For the text-containing cell, return its midpoint in (x, y) coordinate format. 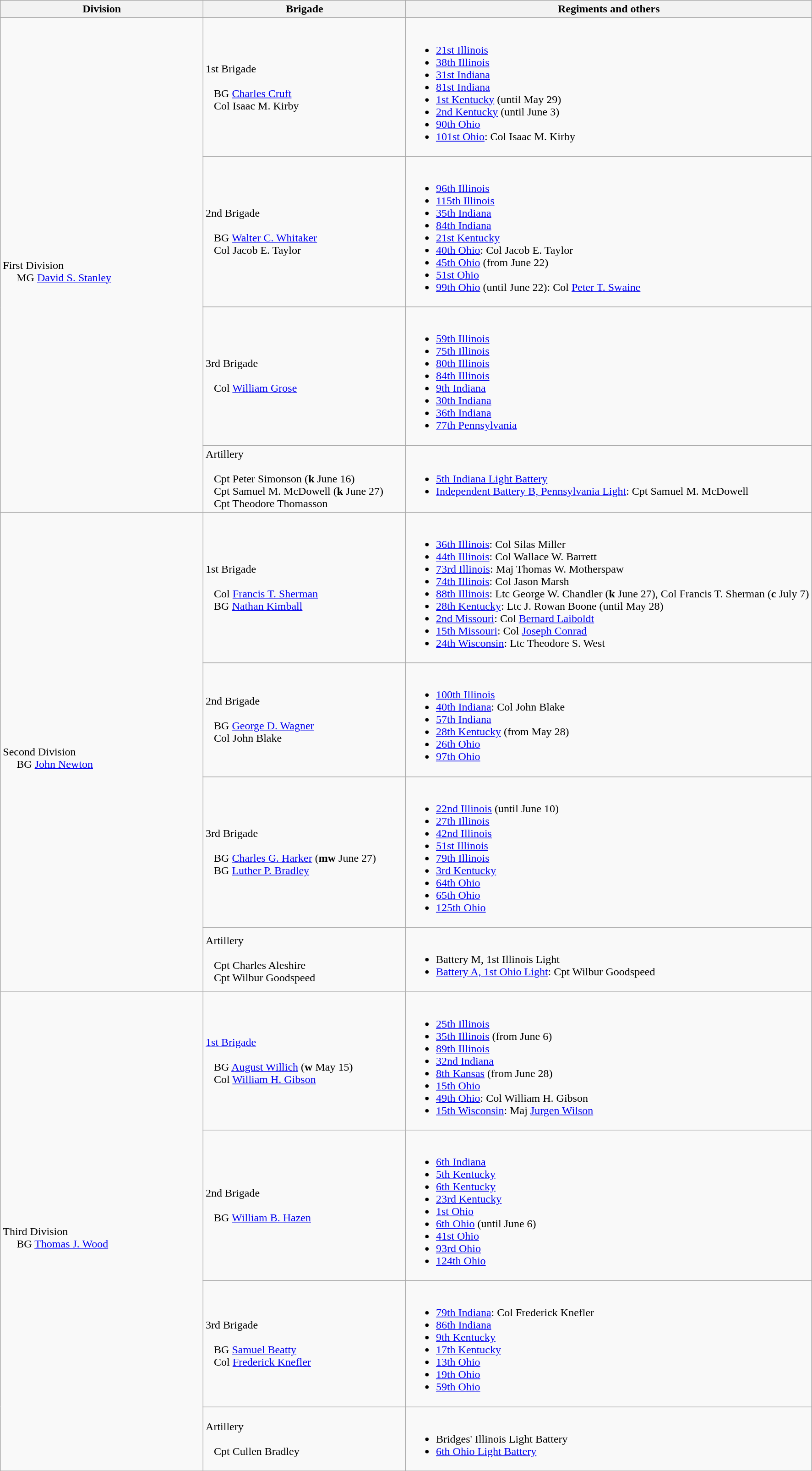
1st Brigade Col Francis T. Sherman BG Nathan Kimball (305, 587)
59th Illinois75th Illinois80th Illinois84th Illinois9th Indiana30th Indiana36th Indiana77th Pennsylvania (609, 376)
3rd Brigade BG Charles G. Harker (mw June 27) BG Luther P. Bradley (305, 852)
5th Indiana Light BatteryIndependent Battery B, Pennsylvania Light: Cpt Samuel M. McDowell (609, 479)
2nd Brigade BG George D. Wagner Col John Blake (305, 720)
2nd Brigade BG William B. Hazen (305, 1205)
100th Illinois40th Indiana: Col John Blake57th Indiana28th Kentucky (from May 28)26th Ohio97th Ohio (609, 720)
79th Indiana: Col Frederick Knefler86th Indiana9th Kentucky17th Kentucky13th Ohio19th Ohio59th Ohio (609, 1343)
Third Division BG Thomas J. Wood (102, 1231)
1st Brigade BG August Willich (w May 15) Col William H. Gibson (305, 1061)
21st Illinois38th Illinois31st Indiana81st Indiana1st Kentucky (until May 29)2nd Kentucky (until June 3)90th Ohio101st Ohio: Col Isaac M. Kirby (609, 87)
Brigade (305, 9)
6th Indiana5th Kentucky6th Kentucky23rd Kentucky1st Ohio6th Ohio (until June 6)41st Ohio93rd Ohio124th Ohio (609, 1205)
Battery M, 1st Illinois LightBattery A, 1st Ohio Light: Cpt Wilbur Goodspeed (609, 959)
First Division MG David S. Stanley (102, 265)
Regiments and others (609, 9)
Bridges' Illinois Light Battery6th Ohio Light Battery (609, 1438)
2nd Brigade BG Walter C. Whitaker Col Jacob E. Taylor (305, 232)
Artillery Cpt Charles Aleshire Cpt Wilbur Goodspeed (305, 959)
1st Brigade BG Charles Cruft Col Isaac M. Kirby (305, 87)
Artillery Cpt Peter Simonson (k June 16) Cpt Samuel M. McDowell (k June 27) Cpt Theodore Thomasson (305, 479)
22nd Illinois (until June 10)27th Illinois42nd Illinois51st Illinois79th Illinois3rd Kentucky64th Ohio65th Ohio125th Ohio (609, 852)
3rd Brigade BG Samuel Beatty Col Frederick Knefler (305, 1343)
Second Division BG John Newton (102, 752)
Division (102, 9)
3rd Brigade Col William Grose (305, 376)
Artillery Cpt Cullen Bradley (305, 1438)
